For the text-containing cell, return its midpoint in (x, y) coordinate format. 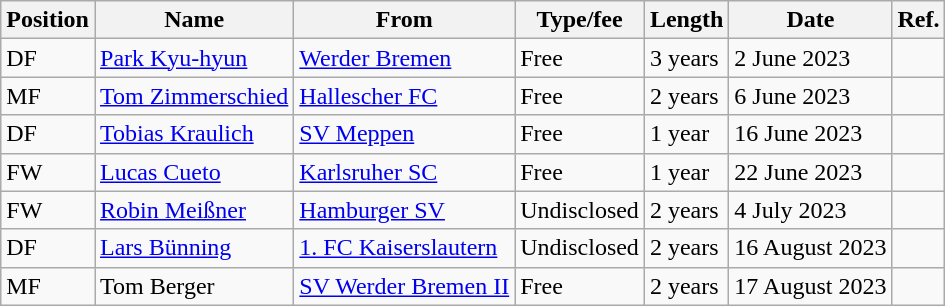
SV Werder Bremen II (404, 286)
Position (48, 20)
16 June 2023 (810, 134)
16 August 2023 (810, 248)
Hamburger SV (404, 210)
Name (194, 20)
4 July 2023 (810, 210)
6 June 2023 (810, 96)
3 years (686, 58)
Robin Meißner (194, 210)
Tom Berger (194, 286)
From (404, 20)
Tom Zimmerschied (194, 96)
Ref. (918, 20)
Lucas Cueto (194, 172)
2 June 2023 (810, 58)
Type/fee (580, 20)
Hallescher FC (404, 96)
Lars Bünning (194, 248)
Length (686, 20)
17 August 2023 (810, 286)
Karlsruher SC (404, 172)
Werder Bremen (404, 58)
22 June 2023 (810, 172)
Park Kyu-hyun (194, 58)
SV Meppen (404, 134)
1. FC Kaiserslautern (404, 248)
Date (810, 20)
Tobias Kraulich (194, 134)
